For the text-containing cell, return its midpoint in (x, y) coordinate format. 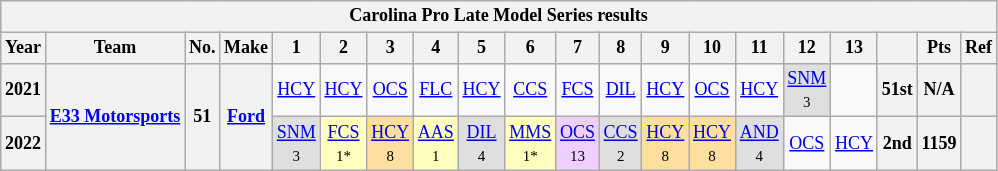
DIL (620, 90)
FLC (436, 90)
AND4 (759, 144)
1159 (939, 144)
5 (482, 48)
11 (759, 48)
2021 (24, 90)
Team (114, 48)
CCS2 (620, 144)
No. (202, 48)
DIL4 (482, 144)
Make (246, 48)
51st (897, 90)
AAS1 (436, 144)
Ford (246, 116)
1 (296, 48)
Year (24, 48)
2 (344, 48)
10 (712, 48)
CCS (530, 90)
Carolina Pro Late Model Series results (499, 16)
9 (666, 48)
6 (530, 48)
N/A (939, 90)
E33 Motorsports (114, 116)
MMS1* (530, 144)
13 (854, 48)
Pts (939, 48)
4 (436, 48)
FCS1* (344, 144)
8 (620, 48)
2nd (897, 144)
2022 (24, 144)
51 (202, 116)
Ref (979, 48)
FCS (578, 90)
OCS13 (578, 144)
12 (807, 48)
7 (578, 48)
3 (390, 48)
